From the cell containing the given text, extract its center point as (x, y) coordinate. 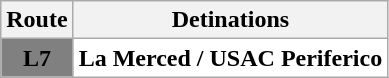
Detinations (230, 20)
La Merced / USAC Periferico (230, 58)
Route (37, 20)
L7 (37, 58)
